Output the [x, y] coordinate of the center of the cell containing the given text.  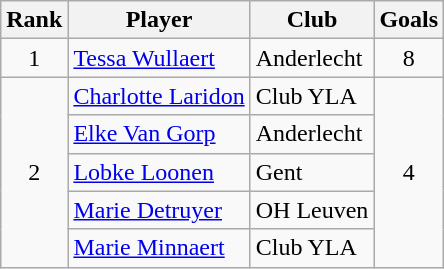
Charlotte Laridon [159, 96]
Goals [409, 20]
4 [409, 172]
Elke Van Gorp [159, 134]
1 [34, 58]
2 [34, 172]
Club [312, 20]
Lobke Loonen [159, 172]
Marie Detruyer [159, 210]
Gent [312, 172]
Tessa Wullaert [159, 58]
Marie Minnaert [159, 248]
OH Leuven [312, 210]
Rank [34, 20]
Player [159, 20]
8 [409, 58]
